Return the (X, Y) coordinate for the center point of the cell that contains the specified text.  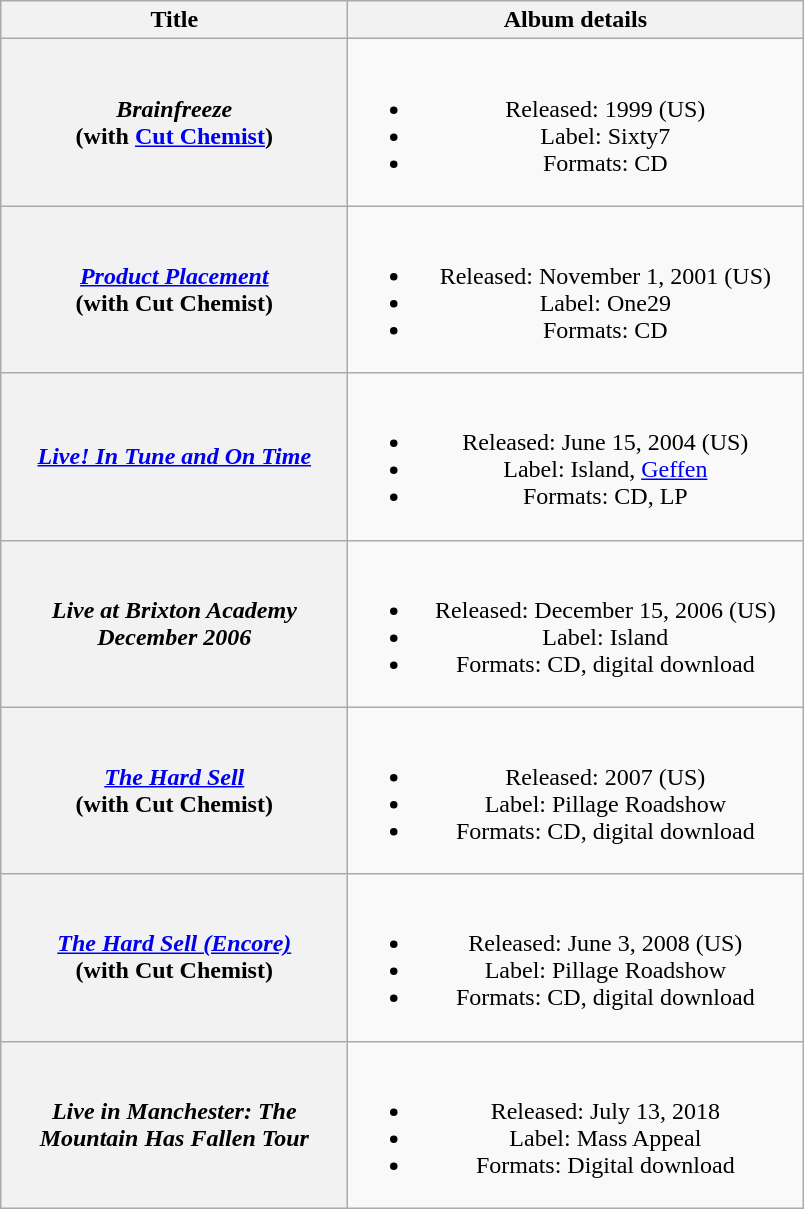
The Hard Sell (Encore)(with Cut Chemist) (174, 958)
Brainfreeze(with Cut Chemist) (174, 122)
Title (174, 20)
Album details (576, 20)
Released: June 15, 2004 (US)Label: Island, GeffenFormats: CD, LP (576, 456)
Released: June 3, 2008 (US)Label: Pillage RoadshowFormats: CD, digital download (576, 958)
Released: July 13, 2018Label: Mass AppealFormats: Digital download (576, 1124)
Released: December 15, 2006 (US)Label: IslandFormats: CD, digital download (576, 624)
Live at Brixton Academy December 2006 (174, 624)
Product Placement(with Cut Chemist) (174, 290)
Released: 1999 (US)Label: Sixty7Formats: CD (576, 122)
Released: 2007 (US)Label: Pillage RoadshowFormats: CD, digital download (576, 790)
Live in Manchester: The Mountain Has Fallen Tour (174, 1124)
Released: November 1, 2001 (US)Label: One29Formats: CD (576, 290)
Live! In Tune and On Time (174, 456)
The Hard Sell(with Cut Chemist) (174, 790)
